Scan for the cell matching the given text and deliver its [X, Y] coordinate at center. 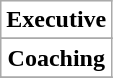
Coaching [56, 58]
Executive [56, 20]
